Detect which cell encompasses the target text, then output its [x, y] center coordinate. 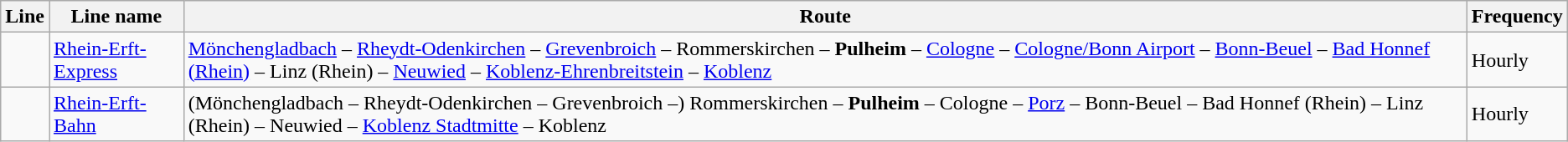
Rhein-Erft-Bahn [116, 114]
Line [25, 17]
Frequency [1517, 17]
Rhein-Erft-Express [116, 60]
Line name [116, 17]
Route [825, 17]
